Locate the cell with the specified text and output its [X, Y] center coordinate. 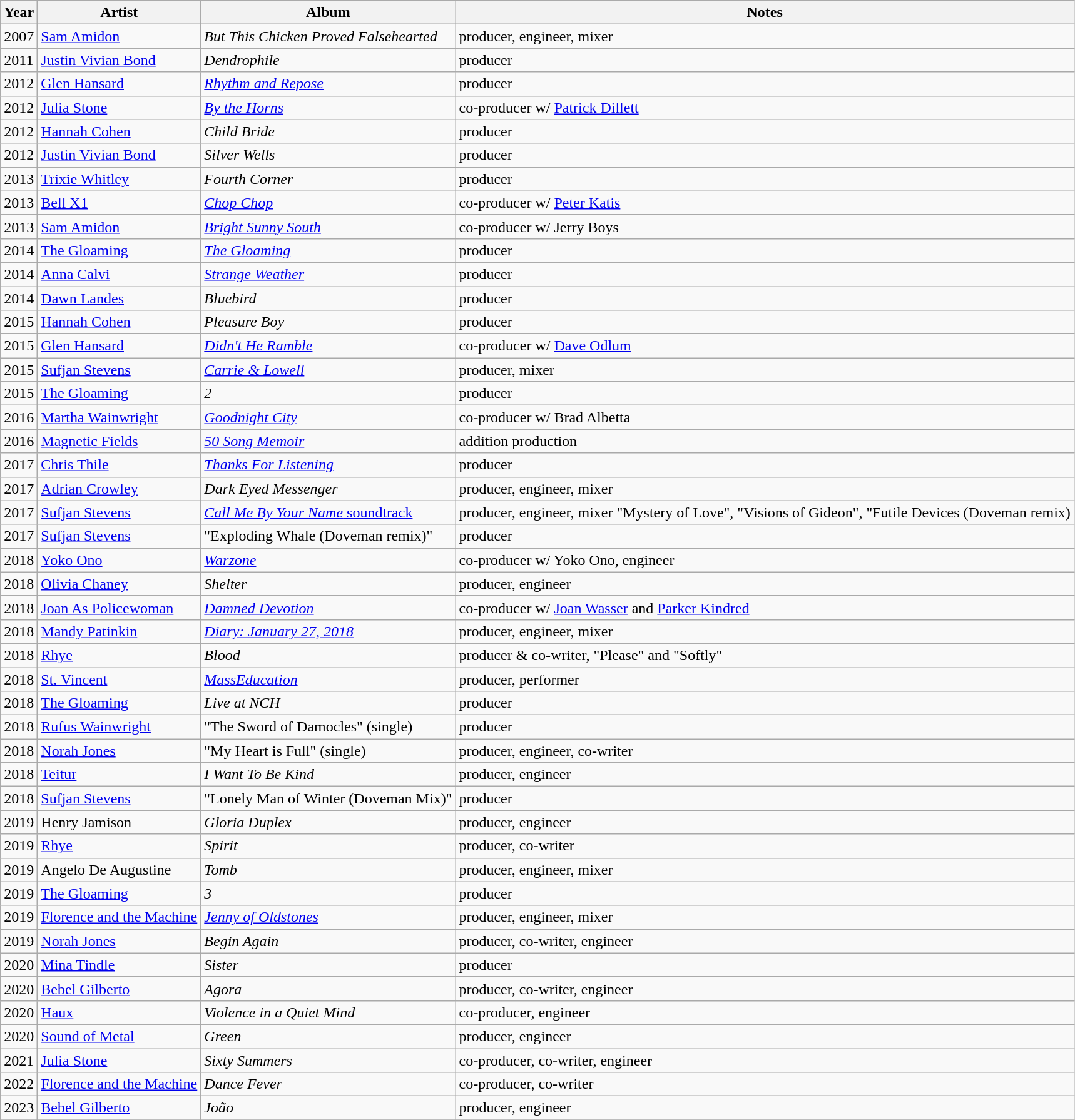
But This Chicken Proved Falsehearted [328, 36]
2022 [19, 1084]
Haux [119, 1012]
Fourth Corner [328, 179]
co-producer, co-writer [765, 1084]
Live at NCH [328, 703]
Dawn Landes [119, 298]
Shelter [328, 584]
Agora [328, 989]
co-producer w/ Peter Katis [765, 203]
Chris Thile [119, 465]
Bell X1 [119, 203]
producer & co-writer, "Please" and "Softly" [765, 655]
addition production [765, 441]
Henry Jamison [119, 822]
"My Heart is Full" (single) [328, 751]
producer, mixer [765, 370]
Dark Eyed Messenger [328, 489]
co-producer w/ Yoko Ono, engineer [765, 560]
Artist [119, 13]
3 [328, 893]
co-producer w/ Patrick Dillett [765, 108]
Goodnight City [328, 417]
Sound of Metal [119, 1036]
Olivia Chaney [119, 584]
Tomb [328, 870]
Adrian Crowley [119, 489]
Gloria Duplex [328, 822]
co-producer w/ Jerry Boys [765, 227]
Angelo De Augustine [119, 870]
Bluebird [328, 298]
co-producer w/ Brad Albetta [765, 417]
Yoko Ono [119, 560]
Pleasure Boy [328, 322]
Dendrophile [328, 60]
Strange Weather [328, 274]
co-producer, engineer [765, 1012]
2023 [19, 1108]
Blood [328, 655]
St. Vincent [119, 679]
50 Song Memoir [328, 441]
Begin Again [328, 941]
Dance Fever [328, 1084]
co-producer w/ Joan Wasser and Parker Kindred [765, 608]
2007 [19, 36]
Diary: January 27, 2018 [328, 631]
Sixty Summers [328, 1061]
Carrie & Lowell [328, 370]
Silver Wells [328, 155]
"Exploding Whale (Doveman remix)" [328, 536]
Mandy Patinkin [119, 631]
2021 [19, 1061]
producer, engineer, co-writer [765, 751]
Green [328, 1036]
Rhythm and Repose [328, 84]
producer, co-writer [765, 846]
Magnetic Fields [119, 441]
Joan As Policewoman [119, 608]
Damned Devotion [328, 608]
Sister [328, 965]
Violence in a Quiet Mind [328, 1012]
"Lonely Man of Winter (Doveman Mix)" [328, 798]
MassEducation [328, 679]
2 [328, 394]
Thanks For Listening [328, 465]
Bright Sunny South [328, 227]
Rufus Wainwright [119, 727]
Chop Chop [328, 203]
João [328, 1108]
producer, engineer, mixer "Mystery of Love", "Visions of Gideon", "Futile Devices (Doveman remix) [765, 512]
Teitur [119, 775]
Martha Wainwright [119, 417]
producer, performer [765, 679]
By the Horns [328, 108]
Warzone [328, 560]
Year [19, 13]
co-producer w/ Dave Odlum [765, 346]
Jenny of Oldstones [328, 917]
Anna Calvi [119, 274]
"The Sword of Damocles" (single) [328, 727]
Trixie Whitley [119, 179]
Didn't He Ramble [328, 346]
I Want To Be Kind [328, 775]
2011 [19, 60]
Mina Tindle [119, 965]
Album [328, 13]
co-producer, co-writer, engineer [765, 1061]
Child Bride [328, 131]
Notes [765, 13]
Call Me By Your Name soundtrack [328, 512]
Spirit [328, 846]
